Scan for the cell matching the given text and deliver its [x, y] coordinate at center. 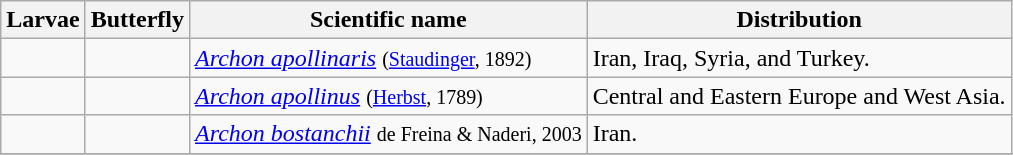
Iran, Iraq, Syria, and Turkey. [799, 58]
Archon bostanchii de Freina & Naderi, 2003 [388, 134]
Butterfly [137, 20]
Iran. [799, 134]
Larvae [43, 20]
Archon apollinus (Herbst, 1789) [388, 96]
Archon apollinaris (Staudinger, 1892) [388, 58]
Scientific name [388, 20]
Distribution [799, 20]
Central and Eastern Europe and West Asia. [799, 96]
